Scan for the cell matching the given text and deliver its (x, y) coordinate at center. 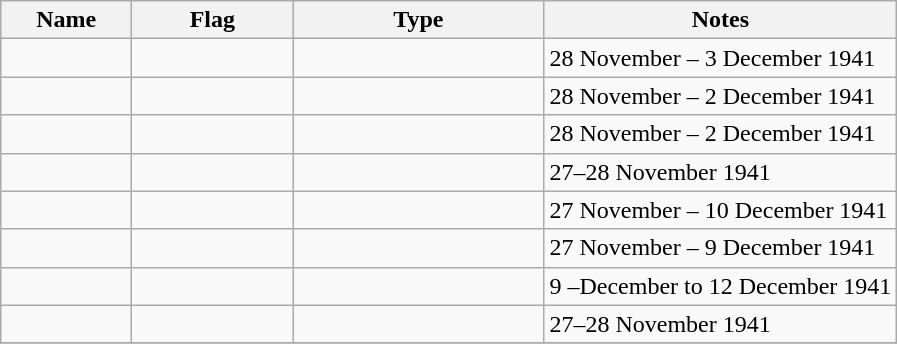
Flag (212, 20)
28 November – 3 December 1941 (720, 58)
9 –December to 12 December 1941 (720, 286)
Notes (720, 20)
Type (418, 20)
Name (66, 20)
27 November – 10 December 1941 (720, 210)
27 November – 9 December 1941 (720, 248)
